Identify which cell holds the provided text, then report its [x, y] central coordinate. 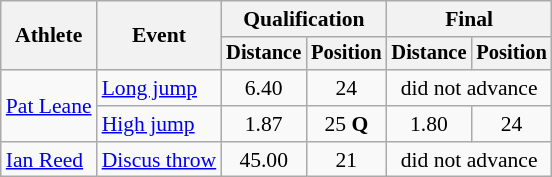
1.80 [430, 124]
Athlete [49, 36]
1.87 [264, 124]
did not advance [470, 88]
25 Q [346, 124]
6.40 [264, 88]
Final [470, 19]
High jump [160, 124]
Pat Leane [49, 106]
Long jump [160, 88]
Qualification [304, 19]
Event [160, 36]
